Return (x, y) of the center of cell containing provided text 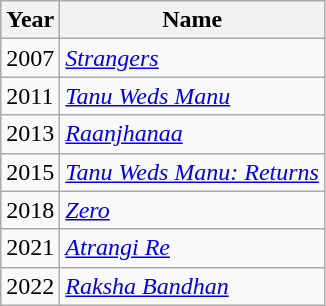
Strangers (192, 58)
Tanu Weds Manu (192, 96)
2011 (30, 96)
Atrangi Re (192, 248)
Raanjhanaa (192, 134)
Year (30, 20)
2015 (30, 172)
Name (192, 20)
2013 (30, 134)
Raksha Bandhan (192, 286)
2022 (30, 286)
2018 (30, 210)
Zero (192, 210)
2007 (30, 58)
2021 (30, 248)
Tanu Weds Manu: Returns (192, 172)
